Detect which cell encompasses the target text, then output its (x, y) center coordinate. 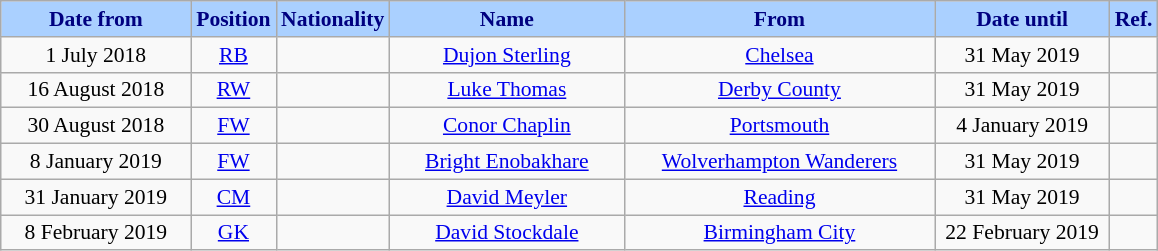
CM (234, 197)
From (779, 19)
Bright Enobakhare (506, 162)
Nationality (332, 19)
Luke Thomas (506, 90)
1 July 2018 (96, 55)
Name (506, 19)
8 January 2019 (96, 162)
David Stockdale (506, 233)
GK (234, 233)
22 February 2019 (1022, 233)
Conor Chaplin (506, 126)
RB (234, 55)
Derby County (779, 90)
Reading (779, 197)
Position (234, 19)
Date from (96, 19)
8 February 2019 (96, 233)
Dujon Sterling (506, 55)
4 January 2019 (1022, 126)
Date until (1022, 19)
Wolverhampton Wanderers (779, 162)
RW (234, 90)
30 August 2018 (96, 126)
16 August 2018 (96, 90)
31 January 2019 (96, 197)
Chelsea (779, 55)
Ref. (1134, 19)
Portsmouth (779, 126)
David Meyler (506, 197)
Birmingham City (779, 233)
